Determine the [x, y] coordinate at the center of the cell enclosing the given text.  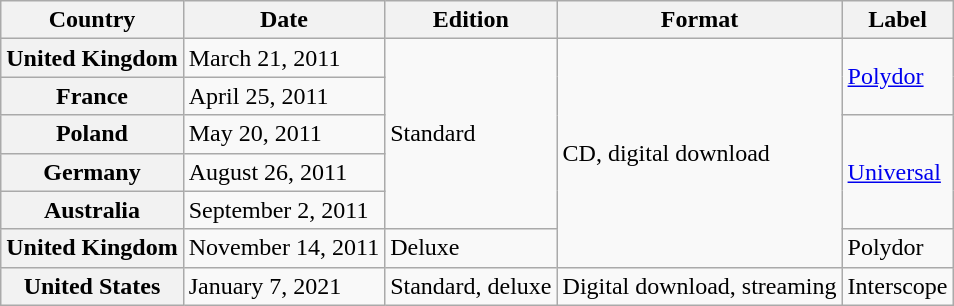
Germany [92, 172]
Australia [92, 210]
Deluxe [471, 248]
Interscope [898, 286]
Digital download, streaming [700, 286]
Edition [471, 20]
Date [284, 20]
March 21, 2011 [284, 58]
Standard [471, 134]
Standard, deluxe [471, 286]
United States [92, 286]
August 26, 2011 [284, 172]
January 7, 2021 [284, 286]
France [92, 96]
Label [898, 20]
Poland [92, 134]
May 20, 2011 [284, 134]
Country [92, 20]
November 14, 2011 [284, 248]
Format [700, 20]
CD, digital download [700, 153]
Universal [898, 172]
September 2, 2011 [284, 210]
April 25, 2011 [284, 96]
